Output the [X, Y] coordinate of the center of the cell containing the given text.  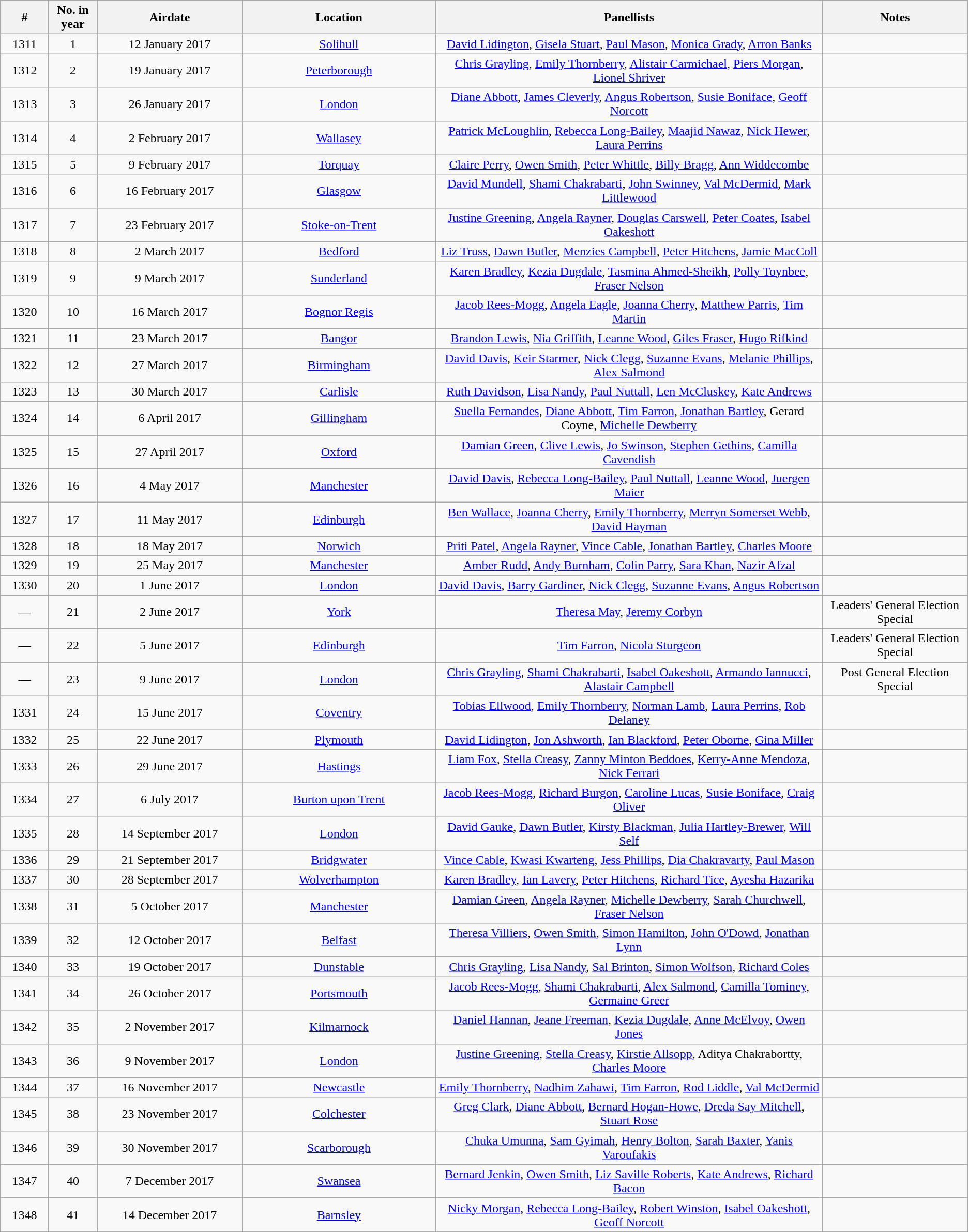
Brandon Lewis, Nia Griffith, Leanne Wood, Giles Fraser, Hugo Rifkind [629, 338]
23 November 2017 [170, 1114]
1315 [25, 164]
37 [73, 1087]
1338 [25, 907]
1 [73, 44]
1314 [25, 138]
Bernard Jenkin, Owen Smith, Liz Saville Roberts, Kate Andrews, Richard Bacon [629, 1181]
29 [73, 860]
1319 [25, 278]
Jacob Rees-Mogg, Richard Burgon, Caroline Lucas, Susie Boniface, Craig Oliver [629, 799]
21 [73, 612]
Portsmouth [339, 994]
David Davis, Barry Gardiner, Nick Clegg, Suzanne Evans, Angus Robertson [629, 585]
1344 [25, 1087]
21 September 2017 [170, 860]
6 April 2017 [170, 419]
Chris Grayling, Emily Thornberry, Alistair Carmichael, Piers Morgan, Lionel Shriver [629, 70]
38 [73, 1114]
5 June 2017 [170, 645]
Bedford [339, 251]
25 [73, 739]
Newcastle [339, 1087]
1313 [25, 104]
Wolverhampton [339, 880]
4 May 2017 [170, 486]
Karen Bradley, Ian Lavery, Peter Hitchens, Richard Tice, Ayesha Hazarika [629, 880]
Emily Thornberry, Nadhim Zahawi, Tim Farron, Rod Liddle, Val McDermid [629, 1087]
5 October 2017 [170, 907]
Ruth Davidson, Lisa Nandy, Paul Nuttall, Len McCluskey, Kate Andrews [629, 392]
Claire Perry, Owen Smith, Peter Whittle, Billy Bragg, Ann Widdecombe [629, 164]
4 [73, 138]
Patrick McLoughlin, Rebecca Long-Bailey, Maajid Nawaz, Nick Hewer, Laura Perrins [629, 138]
35 [73, 1027]
23 [73, 679]
Liz Truss, Dawn Butler, Menzies Campbell, Peter Hitchens, Jamie MacColl [629, 251]
11 May 2017 [170, 519]
Suella Fernandes, Diane Abbott, Tim Farron, Jonathan Bartley, Gerard Coyne, Michelle Dewberry [629, 419]
Sunderland [339, 278]
30 [73, 880]
Airdate [170, 18]
David Davis, Keir Starmer, Nick Clegg, Suzanne Evans, Melanie Phillips, Alex Salmond [629, 365]
1345 [25, 1114]
2 [73, 70]
David Lidington, Gisela Stuart, Paul Mason, Monica Grady, Arron Banks [629, 44]
9 March 2017 [170, 278]
No. in year [73, 18]
David Gauke, Dawn Butler, Kirsty Blackman, Julia Hartley-Brewer, Will Self [629, 833]
Daniel Hannan, Jeane Freeman, Kezia Dugdale, Anne McElvoy, Owen Jones [629, 1027]
Panellists [629, 18]
1334 [25, 799]
Location [339, 18]
Peterborough [339, 70]
Post General Election Special [896, 679]
26 October 2017 [170, 994]
18 May 2017 [170, 546]
39 [73, 1148]
Belfast [339, 940]
1335 [25, 833]
2 March 2017 [170, 251]
17 [73, 519]
19 October 2017 [170, 967]
1323 [25, 392]
Hastings [339, 766]
23 March 2017 [170, 338]
1333 [25, 766]
Solihull [339, 44]
# [25, 18]
26 January 2017 [170, 104]
23 February 2017 [170, 224]
Bangor [339, 338]
Colchester [339, 1114]
2 June 2017 [170, 612]
2 November 2017 [170, 1027]
1342 [25, 1027]
10 [73, 311]
Glasgow [339, 191]
Oxford [339, 452]
Chris Grayling, Shami Chakrabarti, Isabel Oakeshott, Armando Iannucci, Alastair Campbell [629, 679]
15 [73, 452]
1337 [25, 880]
1322 [25, 365]
28 [73, 833]
12 [73, 365]
1340 [25, 967]
1327 [25, 519]
40 [73, 1181]
31 [73, 907]
1311 [25, 44]
1317 [25, 224]
16 February 2017 [170, 191]
Tim Farron, Nicola Sturgeon [629, 645]
Greg Clark, Diane Abbott, Bernard Hogan-Howe, Dreda Say Mitchell, Stuart Rose [629, 1114]
Gillingham [339, 419]
3 [73, 104]
1316 [25, 191]
14 September 2017 [170, 833]
22 June 2017 [170, 739]
1318 [25, 251]
1321 [25, 338]
7 December 2017 [170, 1181]
16 [73, 486]
41 [73, 1215]
1 June 2017 [170, 585]
Kilmarnock [339, 1027]
24 [73, 712]
27 March 2017 [170, 365]
Plymouth [339, 739]
1330 [25, 585]
1312 [25, 70]
20 [73, 585]
1328 [25, 546]
Norwich [339, 546]
22 [73, 645]
15 June 2017 [170, 712]
Tobias Ellwood, Emily Thornberry, Norman Lamb, Laura Perrins, Rob Delaney [629, 712]
29 June 2017 [170, 766]
Liam Fox, Stella Creasy, Zanny Minton Beddoes, Kerry-Anne Mendoza, Nick Ferrari [629, 766]
12 October 2017 [170, 940]
9 November 2017 [170, 1061]
Damian Green, Angela Rayner, Michelle Dewberry, Sarah Churchwell, Fraser Nelson [629, 907]
Birmingham [339, 365]
Notes [896, 18]
Nicky Morgan, Rebecca Long-Bailey, Robert Winston, Isabel Oakeshott, Geoff Norcott [629, 1215]
25 May 2017 [170, 566]
Bognor Regis [339, 311]
8 [73, 251]
34 [73, 994]
Barnsley [339, 1215]
9 February 2017 [170, 164]
1347 [25, 1181]
9 June 2017 [170, 679]
1325 [25, 452]
Wallasey [339, 138]
Jacob Rees-Mogg, Shami Chakrabarti, Alex Salmond, Camilla Tominey, Germaine Greer [629, 994]
Chuka Umunna, Sam Gyimah, Henry Bolton, Sarah Baxter, Yanis Varoufakis [629, 1148]
1346 [25, 1148]
1341 [25, 994]
Justine Greening, Angela Rayner, Douglas Carswell, Peter Coates, Isabel Oakeshott [629, 224]
1332 [25, 739]
19 January 2017 [170, 70]
6 July 2017 [170, 799]
2 February 2017 [170, 138]
Damian Green, Clive Lewis, Jo Swinson, Stephen Gethins, Camilla Cavendish [629, 452]
Karen Bradley, Kezia Dugdale, Tasmina Ahmed-Sheikh, Polly Toynbee, Fraser Nelson [629, 278]
14 December 2017 [170, 1215]
33 [73, 967]
Dunstable [339, 967]
1326 [25, 486]
Priti Patel, Angela Rayner, Vince Cable, Jonathan Bartley, Charles Moore [629, 546]
Jacob Rees-Mogg, Angela Eagle, Joanna Cherry, Matthew Parris, Tim Martin [629, 311]
28 September 2017 [170, 880]
13 [73, 392]
Amber Rudd, Andy Burnham, Colin Parry, Sara Khan, Nazir Afzal [629, 566]
Coventry [339, 712]
Chris Grayling, Lisa Nandy, Sal Brinton, Simon Wolfson, Richard Coles [629, 967]
27 [73, 799]
Burton upon Trent [339, 799]
Carlisle [339, 392]
16 November 2017 [170, 1087]
Stoke-on-Trent [339, 224]
Torquay [339, 164]
9 [73, 278]
11 [73, 338]
16 March 2017 [170, 311]
Justine Greening, Stella Creasy, Kirstie Allsopp, Aditya Chakrabortty, Charles Moore [629, 1061]
Scarborough [339, 1148]
Diane Abbott, James Cleverly, Angus Robertson, Susie Boniface, Geoff Norcott [629, 104]
6 [73, 191]
1331 [25, 712]
David Lidington, Jon Ashworth, Ian Blackford, Peter Oborne, Gina Miller [629, 739]
7 [73, 224]
27 April 2017 [170, 452]
David Mundell, Shami Chakrabarti, John Swinney, Val McDermid, Mark Littlewood [629, 191]
Swansea [339, 1181]
1324 [25, 419]
David Davis, Rebecca Long-Bailey, Paul Nuttall, Leanne Wood, Juergen Maier [629, 486]
Theresa May, Jeremy Corbyn [629, 612]
14 [73, 419]
19 [73, 566]
Vince Cable, Kwasi Kwarteng, Jess Phillips, Dia Chakravarty, Paul Mason [629, 860]
Bridgwater [339, 860]
Ben Wallace, Joanna Cherry, Emily Thornberry, Merryn Somerset Webb, David Hayman [629, 519]
12 January 2017 [170, 44]
Theresa Villiers, Owen Smith, Simon Hamilton, John O'Dowd, Jonathan Lynn [629, 940]
18 [73, 546]
York [339, 612]
30 March 2017 [170, 392]
1339 [25, 940]
26 [73, 766]
1348 [25, 1215]
36 [73, 1061]
1320 [25, 311]
1329 [25, 566]
5 [73, 164]
30 November 2017 [170, 1148]
1336 [25, 860]
1343 [25, 1061]
32 [73, 940]
